Identify which cell holds the provided text, then report its [X, Y] central coordinate. 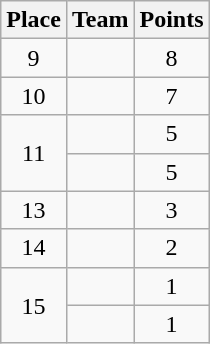
8 [172, 58]
9 [34, 58]
10 [34, 96]
11 [34, 153]
Team [100, 20]
2 [172, 248]
15 [34, 305]
3 [172, 210]
Place [34, 20]
Points [172, 20]
7 [172, 96]
13 [34, 210]
14 [34, 248]
